From the cell containing the given text, extract its center point as (X, Y) coordinate. 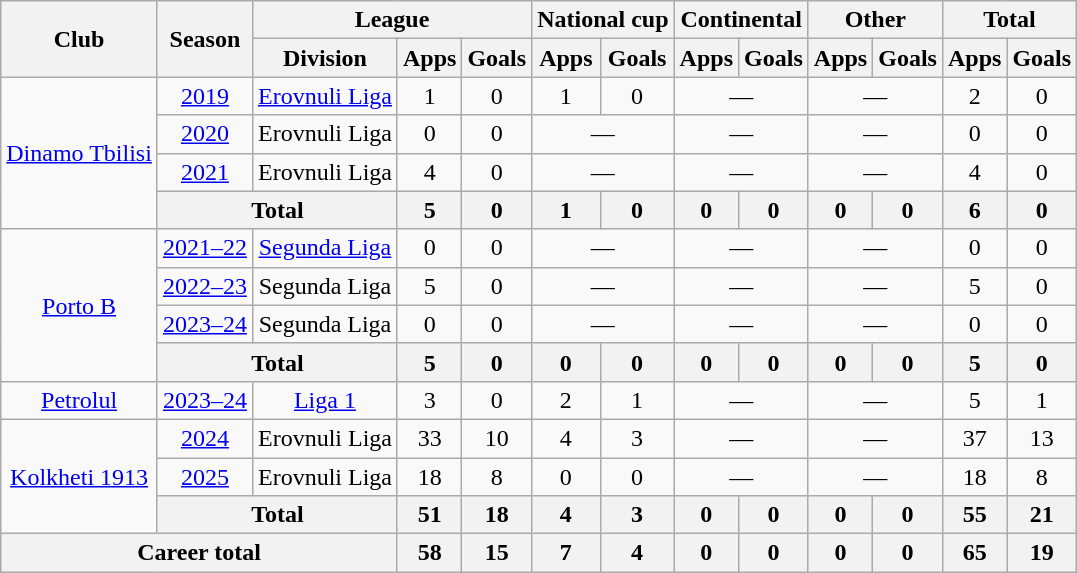
Dinamo Tbilisi (80, 153)
Other (875, 20)
21 (1042, 515)
Division (324, 58)
Petrolul (80, 400)
15 (497, 553)
2025 (204, 477)
55 (974, 515)
51 (429, 515)
Porto B (80, 305)
37 (974, 438)
7 (566, 553)
58 (429, 553)
Career total (200, 553)
League (392, 20)
10 (497, 438)
Continental (741, 20)
National cup (603, 20)
33 (429, 438)
19 (1042, 553)
2021 (204, 172)
Liga 1 (324, 400)
Season (204, 39)
65 (974, 553)
2022–23 (204, 286)
2024 (204, 438)
2019 (204, 96)
6 (974, 210)
Club (80, 39)
13 (1042, 438)
Kolkheti 1913 (80, 476)
2021–22 (204, 248)
2020 (204, 134)
